Detect which cell encompasses the target text, then output its [x, y] center coordinate. 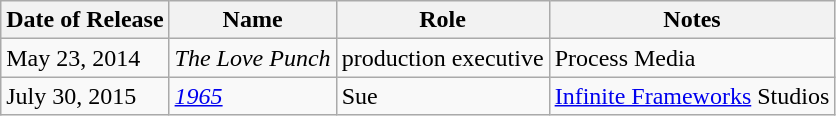
May 23, 2014 [85, 58]
The Love Punch [252, 58]
Notes [692, 20]
Sue [442, 96]
production executive [442, 58]
Infinite Frameworks Studios [692, 96]
Process Media [692, 58]
July 30, 2015 [85, 96]
Date of Release [85, 20]
Name [252, 20]
1965 [252, 96]
Role [442, 20]
